Locate the cell with the specified text and output its (x, y) center coordinate. 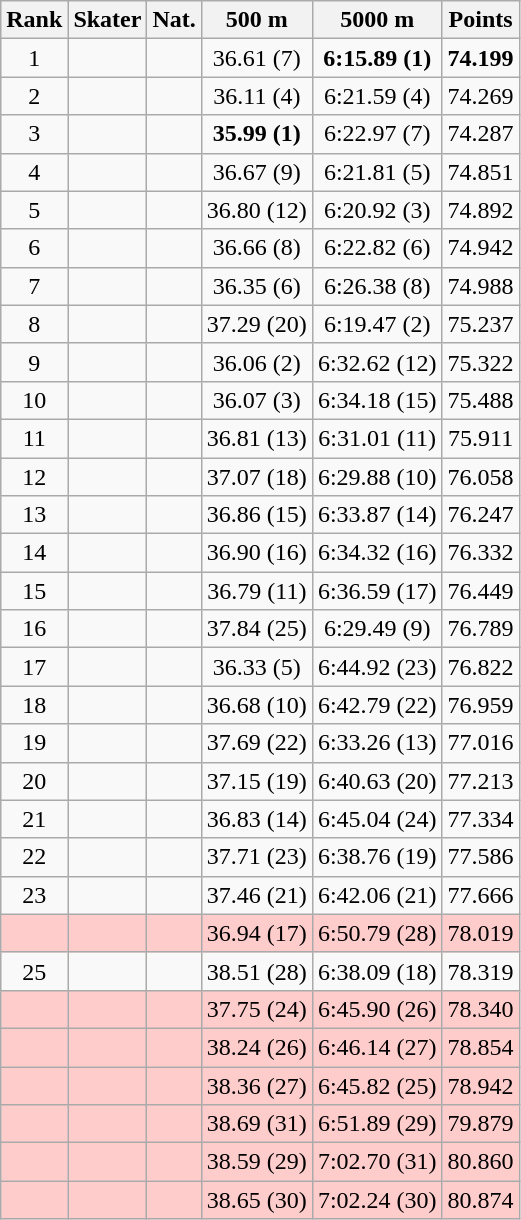
6:32.62 (12) (377, 362)
10 (34, 400)
15 (34, 591)
6:20.92 (3) (377, 210)
38.36 (27) (256, 1085)
36.90 (16) (256, 553)
36.94 (17) (256, 933)
5000 m (377, 20)
5 (34, 210)
38.51 (28) (256, 971)
74.942 (480, 248)
6:40.63 (20) (377, 781)
22 (34, 857)
21 (34, 819)
76.247 (480, 515)
19 (34, 743)
16 (34, 629)
38.69 (31) (256, 1124)
36.68 (10) (256, 705)
78.942 (480, 1085)
35.99 (1) (256, 134)
6:36.59 (17) (377, 591)
13 (34, 515)
77.213 (480, 781)
6:34.32 (16) (377, 553)
80.860 (480, 1162)
6:45.82 (25) (377, 1085)
37.75 (24) (256, 1009)
Nat. (174, 20)
80.874 (480, 1200)
6:31.01 (11) (377, 438)
6:45.04 (24) (377, 819)
78.319 (480, 971)
38.65 (30) (256, 1200)
12 (34, 477)
78.340 (480, 1009)
36.35 (6) (256, 286)
2 (34, 96)
6:26.38 (8) (377, 286)
Rank (34, 20)
8 (34, 324)
Skater (108, 20)
36.06 (2) (256, 362)
74.988 (480, 286)
75.911 (480, 438)
3 (34, 134)
36.11 (4) (256, 96)
75.237 (480, 324)
37.29 (20) (256, 324)
36.79 (11) (256, 591)
20 (34, 781)
Points (480, 20)
37.15 (19) (256, 781)
23 (34, 895)
11 (34, 438)
6:21.81 (5) (377, 172)
18 (34, 705)
6:42.79 (22) (377, 705)
36.81 (13) (256, 438)
4 (34, 172)
6:29.49 (9) (377, 629)
36.66 (8) (256, 248)
25 (34, 971)
6:19.47 (2) (377, 324)
37.84 (25) (256, 629)
36.67 (9) (256, 172)
75.488 (480, 400)
36.07 (3) (256, 400)
6:42.06 (21) (377, 895)
6:29.88 (10) (377, 477)
1 (34, 58)
36.86 (15) (256, 515)
6:38.76 (19) (377, 857)
7 (34, 286)
75.322 (480, 362)
6:22.82 (6) (377, 248)
6:33.26 (13) (377, 743)
17 (34, 667)
6:44.92 (23) (377, 667)
6:38.09 (18) (377, 971)
14 (34, 553)
38.59 (29) (256, 1162)
76.789 (480, 629)
6 (34, 248)
77.586 (480, 857)
74.892 (480, 210)
76.822 (480, 667)
76.058 (480, 477)
37.07 (18) (256, 477)
74.199 (480, 58)
74.287 (480, 134)
76.332 (480, 553)
77.334 (480, 819)
6:45.90 (26) (377, 1009)
37.69 (22) (256, 743)
74.269 (480, 96)
7:02.70 (31) (377, 1162)
77.016 (480, 743)
6:33.87 (14) (377, 515)
36.33 (5) (256, 667)
77.666 (480, 895)
7:02.24 (30) (377, 1200)
36.61 (7) (256, 58)
79.879 (480, 1124)
6:22.97 (7) (377, 134)
6:50.79 (28) (377, 933)
6:21.59 (4) (377, 96)
6:46.14 (27) (377, 1047)
6:15.89 (1) (377, 58)
36.83 (14) (256, 819)
37.71 (23) (256, 857)
76.959 (480, 705)
500 m (256, 20)
76.449 (480, 591)
38.24 (26) (256, 1047)
37.46 (21) (256, 895)
36.80 (12) (256, 210)
9 (34, 362)
6:51.89 (29) (377, 1124)
78.854 (480, 1047)
6:34.18 (15) (377, 400)
78.019 (480, 933)
74.851 (480, 172)
